Return (X, Y) of the center of cell containing provided text 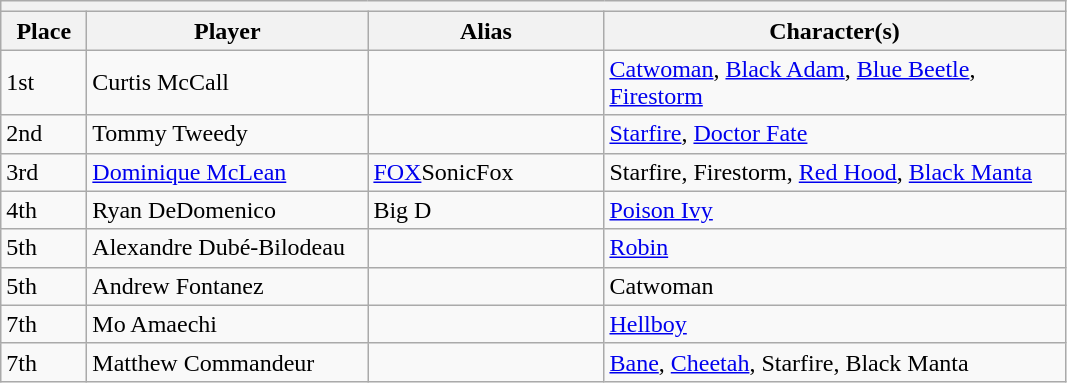
Place (44, 31)
Alexandre Dubé-Bilodeau (228, 248)
1st (44, 82)
2nd (44, 134)
Andrew Fontanez (228, 286)
Curtis McCall (228, 82)
FOXSonicFox (486, 172)
4th (44, 210)
Starfire, Doctor Fate (834, 134)
Player (228, 31)
Mo Amaechi (228, 324)
Bane, Cheetah, Starfire, Black Manta (834, 362)
Starfire, Firestorm, Red Hood, Black Manta (834, 172)
Robin (834, 248)
Ryan DeDomenico (228, 210)
Catwoman, Black Adam, Blue Beetle, Firestorm (834, 82)
Character(s) (834, 31)
Big D (486, 210)
Matthew Commandeur (228, 362)
Dominique McLean (228, 172)
Hellboy (834, 324)
Alias (486, 31)
Catwoman (834, 286)
Poison Ivy (834, 210)
3rd (44, 172)
Tommy Tweedy (228, 134)
